Determine the [x, y] coordinate at the center of the cell enclosing the given text.  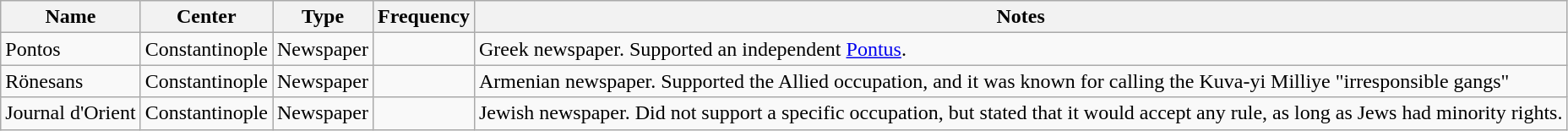
Journal d'Orient [71, 113]
Name [71, 17]
Rönesans [71, 81]
Type [323, 17]
Pontos [71, 49]
Notes [1021, 17]
Armenian newspaper. Supported the Allied occupation, and it was known for calling the Kuva-yi Milliye "irresponsible gangs" [1021, 81]
Center [206, 17]
Jewish newspaper. Did not support a specific occupation, but stated that it would accept any rule, as long as Jews had minority rights. [1021, 113]
Frequency [424, 17]
Greek newspaper. Supported an independent Pontus. [1021, 49]
